Search for the cell housing the specified text and yield its (X, Y) center coordinate. 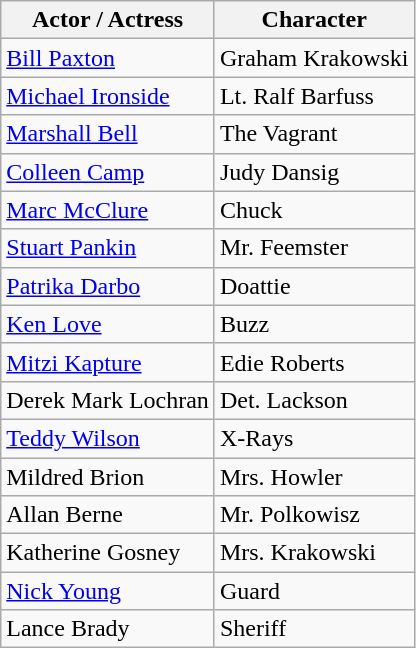
Mrs. Krakowski (314, 553)
Patrika Darbo (108, 286)
Mildred Brion (108, 477)
Edie Roberts (314, 362)
Lance Brady (108, 629)
Graham Krakowski (314, 58)
Colleen Camp (108, 172)
Stuart Pankin (108, 248)
Teddy Wilson (108, 438)
Derek Mark Lochran (108, 400)
Katherine Gosney (108, 553)
Buzz (314, 324)
Mr. Polkowisz (314, 515)
Bill Paxton (108, 58)
Marc McClure (108, 210)
Judy Dansig (314, 172)
Lt. Ralf Barfuss (314, 96)
X-Rays (314, 438)
Mr. Feemster (314, 248)
Chuck (314, 210)
Marshall Bell (108, 134)
Mitzi Kapture (108, 362)
Guard (314, 591)
Character (314, 20)
Ken Love (108, 324)
Sheriff (314, 629)
Det. Lackson (314, 400)
Mrs. Howler (314, 477)
Actor / Actress (108, 20)
Michael Ironside (108, 96)
Doattie (314, 286)
Nick Young (108, 591)
Allan Berne (108, 515)
The Vagrant (314, 134)
